Locate the cell with the specified text and output its (X, Y) center coordinate. 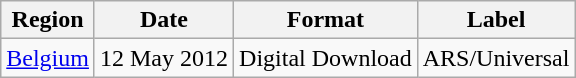
Label (496, 20)
Region (48, 20)
Date (164, 20)
ARS/Universal (496, 58)
Digital Download (326, 58)
Belgium (48, 58)
Format (326, 20)
12 May 2012 (164, 58)
